For the text-containing cell, return its midpoint in (X, Y) coordinate format. 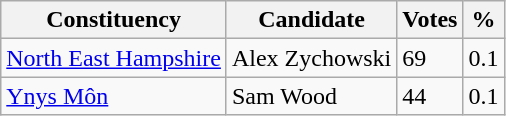
% (484, 20)
Ynys Môn (114, 96)
Candidate (311, 20)
North East Hampshire (114, 58)
69 (430, 58)
Votes (430, 20)
Alex Zychowski (311, 58)
Sam Wood (311, 96)
44 (430, 96)
Constituency (114, 20)
